Output the [x, y] coordinate of the center of the cell containing the given text.  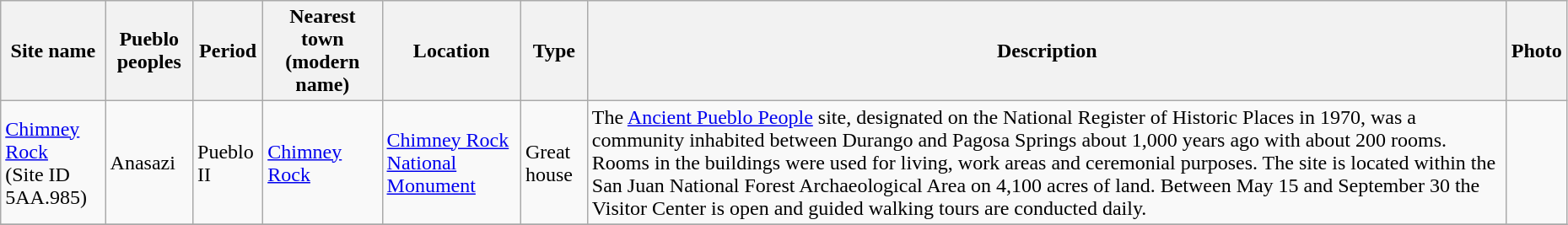
Anasazi [148, 163]
Site name [53, 51]
Location [451, 51]
Great house [553, 163]
Pueblo II [228, 163]
Description [1047, 51]
Pueblo peoples [148, 51]
Chimney Rock(Site ID 5AA.985) [53, 163]
Chimney Rock [322, 163]
Period [228, 51]
Chimney Rock National Monument [451, 163]
Nearest town (modern name) [322, 51]
Photo [1537, 51]
Type [553, 51]
